Capture the cell that displays the provided text and extract its [x, y] central coordinate. 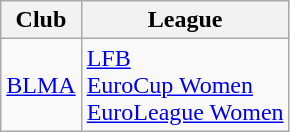
BLMA [41, 85]
League [185, 20]
LFBEuroCup WomenEuroLeague Women [185, 85]
Club [41, 20]
